Output the (X, Y) coordinate of the center of the cell containing the given text.  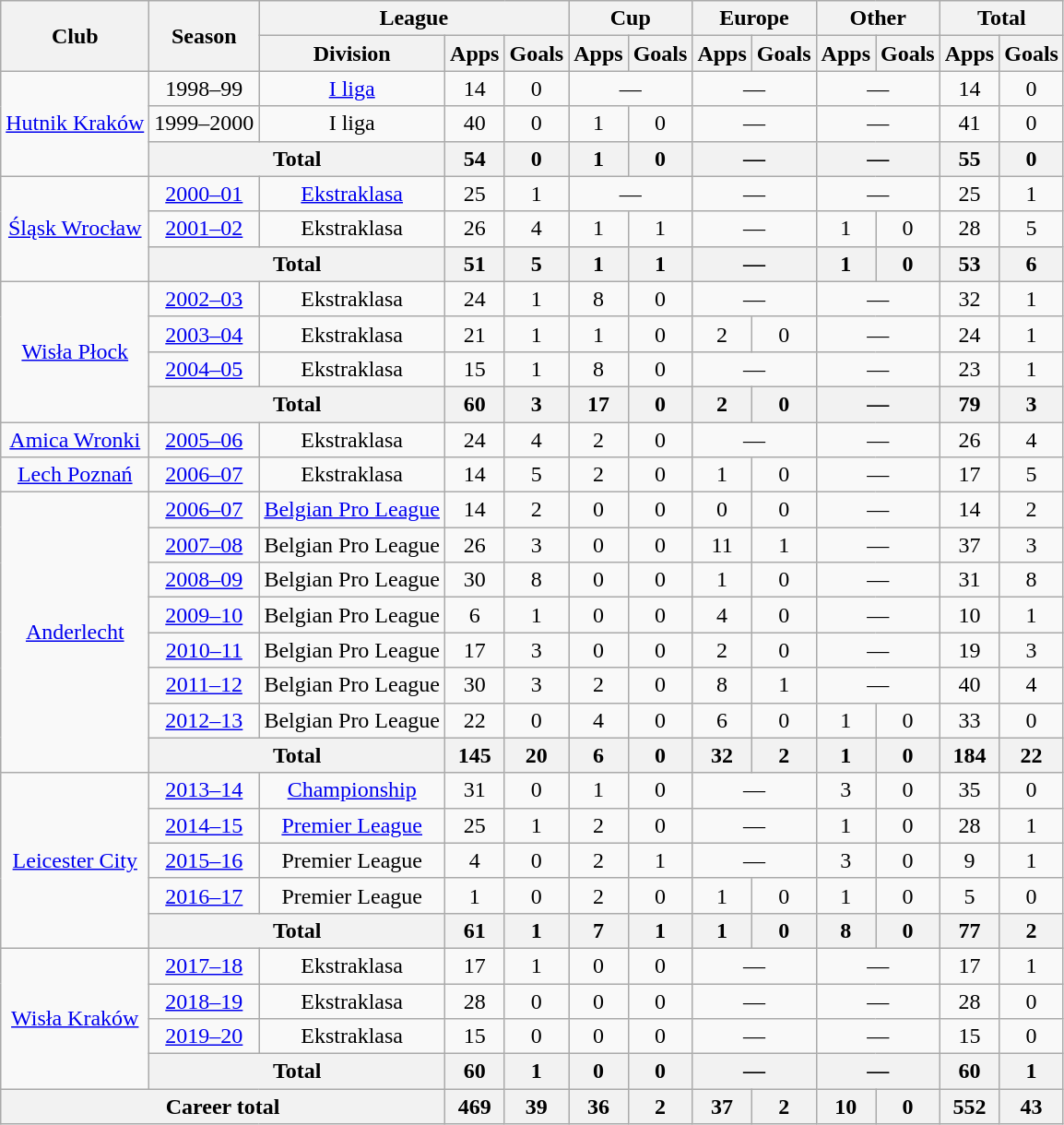
Lech Poznań (76, 475)
2014–15 (205, 825)
2011–12 (205, 685)
2009–10 (205, 615)
53 (969, 264)
2012–13 (205, 720)
2004–05 (205, 369)
7 (598, 930)
Wisła Kraków (76, 1018)
77 (969, 930)
1999–2000 (205, 124)
21 (475, 334)
20 (537, 755)
2003–04 (205, 334)
Śląsk Wrocław (76, 229)
36 (598, 1107)
54 (475, 159)
Career total (223, 1107)
19 (969, 650)
2007–08 (205, 545)
33 (969, 720)
Anderlecht (76, 633)
9 (969, 860)
2019–20 (205, 1036)
2002–03 (205, 299)
Amica Wronki (76, 440)
61 (475, 930)
2010–11 (205, 650)
Cup (631, 18)
2018–19 (205, 1001)
145 (475, 755)
Leicester City (76, 860)
Division (352, 53)
2016–17 (205, 895)
Europe (754, 18)
Wisła Płock (76, 351)
184 (969, 755)
2015–16 (205, 860)
2000–01 (205, 194)
Championship (352, 790)
552 (969, 1107)
Club (76, 36)
11 (722, 545)
2017–18 (205, 965)
35 (969, 790)
39 (537, 1107)
Hutnik Kraków (76, 124)
League (414, 18)
2008–09 (205, 580)
79 (969, 404)
2005–06 (205, 440)
Season (205, 36)
51 (475, 264)
55 (969, 159)
Other (878, 18)
2013–14 (205, 790)
23 (969, 369)
43 (1032, 1107)
2001–02 (205, 229)
1998–99 (205, 89)
41 (969, 124)
469 (475, 1107)
